For the text-containing cell, return its midpoint in [X, Y] coordinate format. 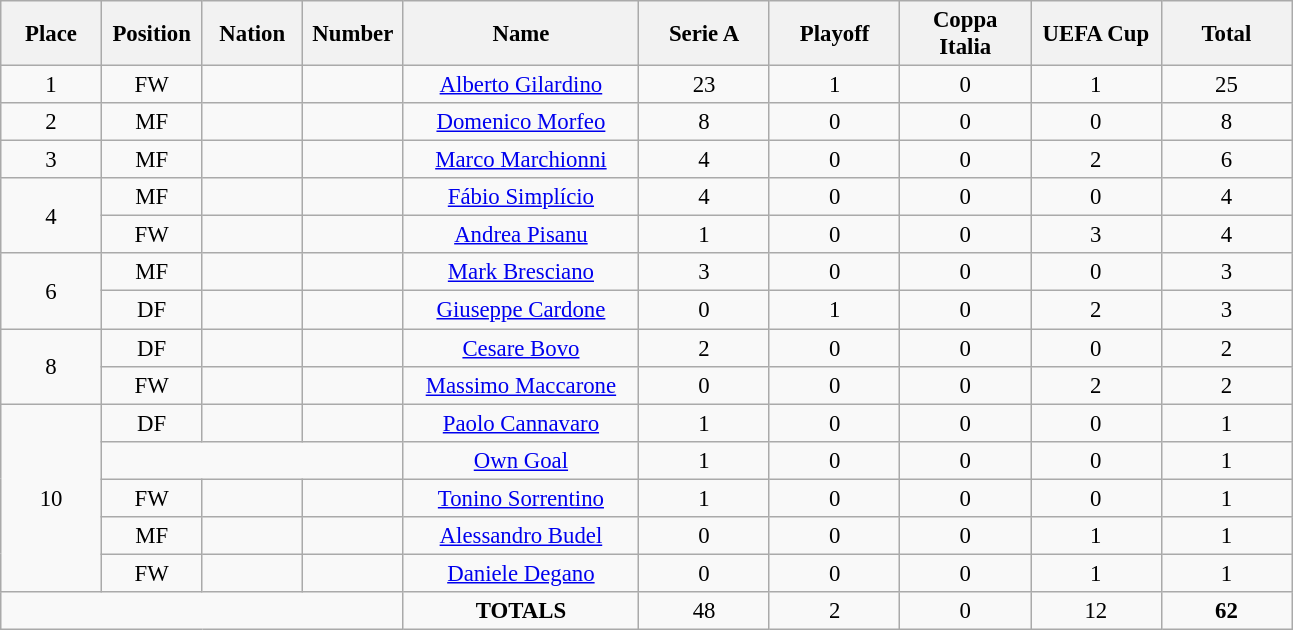
Nation [252, 34]
Tonino Sorrentino [521, 498]
Alberto Gilardino [521, 85]
Position [152, 34]
Daniele Degano [521, 573]
Cesare Bovo [521, 348]
Marco Marchionni [521, 160]
Massimo Maccarone [521, 385]
TOTALS [521, 611]
Place [52, 34]
12 [1096, 611]
Paolo Cannavaro [521, 423]
25 [1226, 85]
Name [521, 34]
Mark Bresciano [521, 273]
10 [52, 498]
Coppa Italia [966, 34]
62 [1226, 611]
Giuseppe Cardone [521, 310]
Serie A [704, 34]
48 [704, 611]
Domenico Morfeo [521, 122]
23 [704, 85]
Fábio Simplício [521, 197]
Number [354, 34]
UEFA Cup [1096, 34]
Total [1226, 34]
Andrea Pisanu [521, 235]
Own Goal [521, 460]
Playoff [834, 34]
Alessandro Budel [521, 536]
